Return (x, y) of the center of cell containing provided text 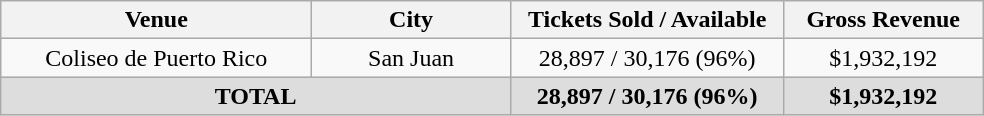
San Juan (412, 58)
TOTAL (256, 96)
Tickets Sold / Available (647, 20)
City (412, 20)
Gross Revenue (884, 20)
Venue (156, 20)
Coliseo de Puerto Rico (156, 58)
